Search for the cell housing the specified text and yield its [X, Y] center coordinate. 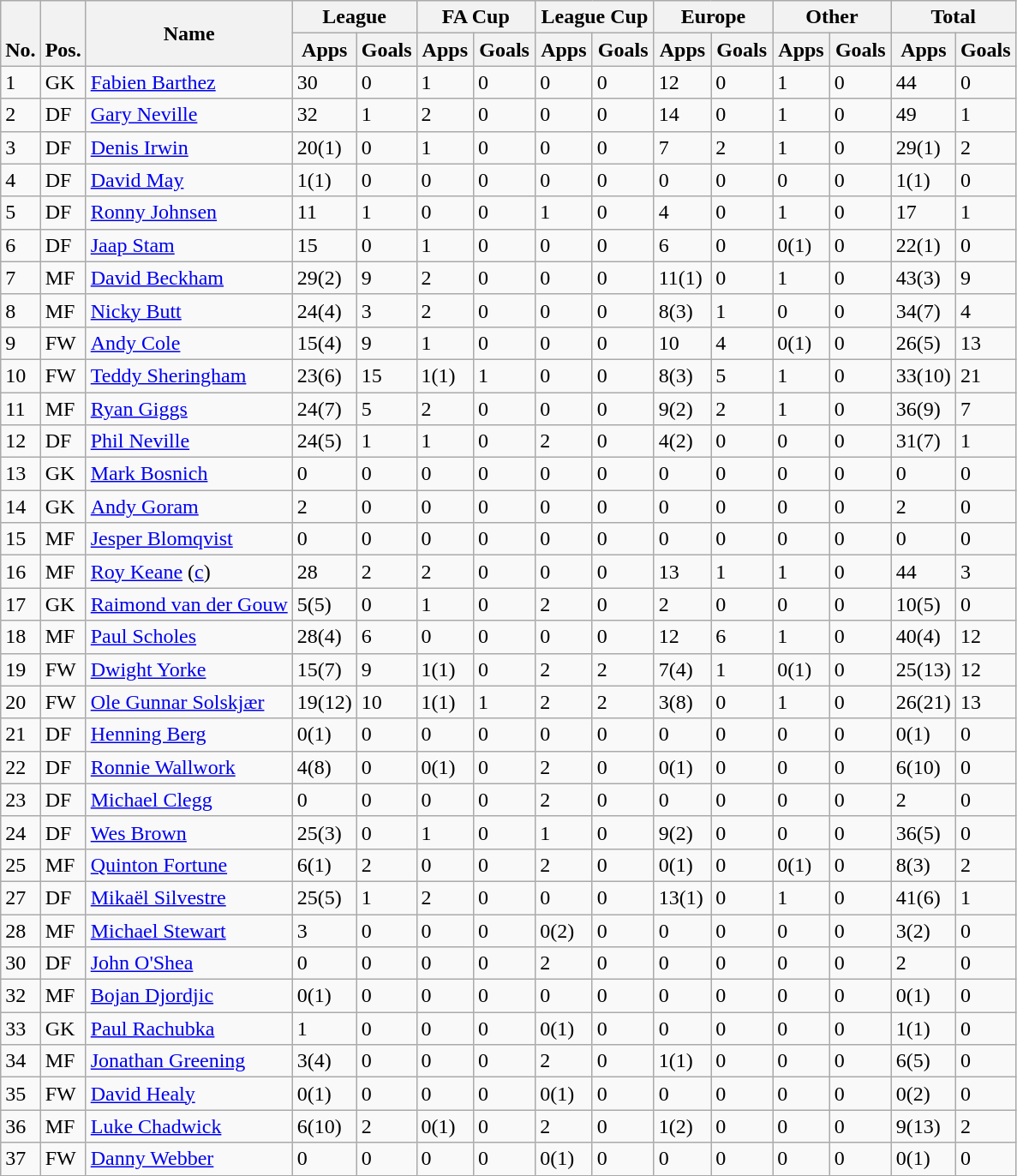
Ryan Giggs [188, 409]
18 [21, 637]
Luke Chadwick [188, 1126]
Dwight Yorke [188, 669]
4(2) [682, 441]
Danny Webber [188, 1159]
Quinton Fortune [188, 865]
Ronny Johnsen [188, 213]
Andy Goram [188, 507]
28(4) [324, 637]
3(4) [324, 1061]
Fabien Barthez [188, 82]
Ole Gunnar Solskjær [188, 702]
23(6) [324, 375]
4(8) [324, 767]
41(6) [924, 897]
49 [924, 115]
League [355, 17]
10(5) [924, 604]
Paul Scholes [188, 637]
16 [21, 572]
Europe [713, 17]
FA Cup [476, 17]
Phil Neville [188, 441]
24(4) [324, 310]
34(7) [924, 310]
6(1) [324, 865]
36(9) [924, 409]
David Beckham [188, 278]
22 [21, 767]
Roy Keane (c) [188, 572]
No. [21, 33]
Other [833, 17]
37 [21, 1159]
20 [21, 702]
Henning Berg [188, 735]
19(12) [324, 702]
26(21) [924, 702]
Teddy Sheringham [188, 375]
Jesper Blomqvist [188, 539]
6(5) [924, 1061]
3(2) [924, 930]
Wes Brown [188, 832]
40(4) [924, 637]
33 [21, 1029]
26(5) [924, 343]
League Cup [595, 17]
27 [21, 897]
11(1) [682, 278]
22(1) [924, 245]
Denis Irwin [188, 147]
15(7) [324, 669]
29(2) [324, 278]
24(7) [324, 409]
25(13) [924, 669]
David May [188, 180]
25(3) [324, 832]
36(5) [924, 832]
31(7) [924, 441]
23 [21, 800]
25 [21, 865]
Bojan Djordjic [188, 996]
Raimond van der Gouw [188, 604]
43(3) [924, 278]
Mark Bosnich [188, 474]
Gary Neville [188, 115]
David Healy [188, 1094]
35 [21, 1094]
Jonathan Greening [188, 1061]
Jaap Stam [188, 245]
25(5) [324, 897]
36 [21, 1126]
Michael Clegg [188, 800]
15(4) [324, 343]
24(5) [324, 441]
13(1) [682, 897]
Michael Stewart [188, 930]
19 [21, 669]
Nicky Butt [188, 310]
29(1) [924, 147]
24 [21, 832]
8 [21, 310]
Pos. [63, 33]
3(8) [682, 702]
Name [188, 33]
Total [953, 17]
34 [21, 1061]
9(13) [924, 1126]
33(10) [924, 375]
1(2) [682, 1126]
5(5) [324, 604]
20(1) [324, 147]
Andy Cole [188, 343]
Ronnie Wallwork [188, 767]
7(4) [682, 669]
John O'Shea [188, 963]
Paul Rachubka [188, 1029]
Mikaël Silvestre [188, 897]
